Determine the [x, y] coordinate at the center of the cell enclosing the given text.  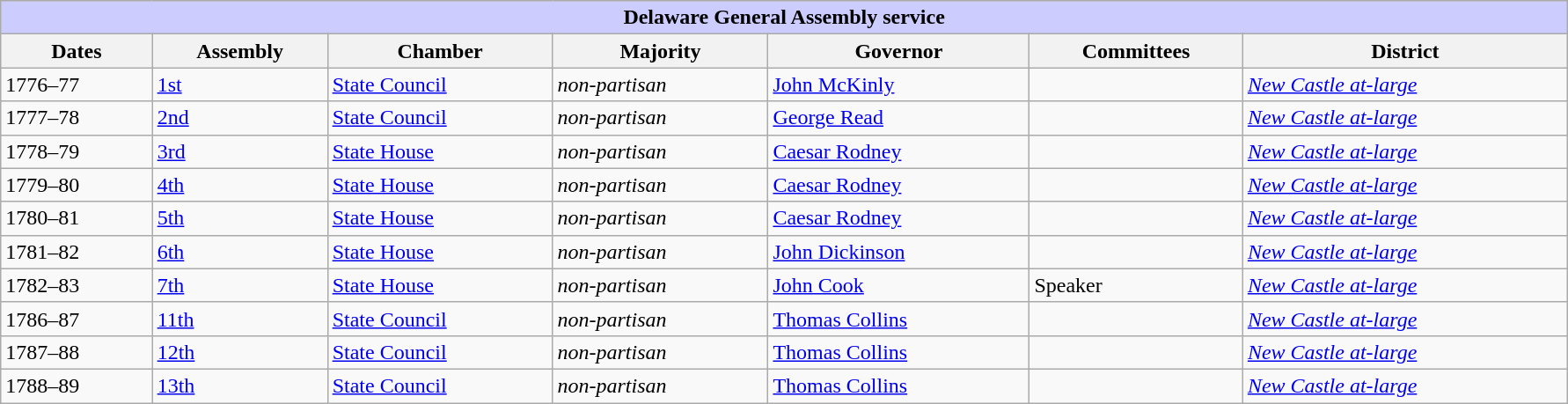
John Cook [899, 285]
Assembly [239, 51]
George Read [899, 118]
3rd [239, 151]
1788–89 [77, 386]
1786–87 [77, 319]
1777–78 [77, 118]
Speaker [1136, 285]
13th [239, 386]
1781–82 [77, 252]
1778–79 [77, 151]
1787–88 [77, 352]
2nd [239, 118]
1776–77 [77, 84]
District [1404, 51]
1779–80 [77, 185]
Majority [660, 51]
4th [239, 185]
John McKinly [899, 84]
6th [239, 252]
Governor [899, 51]
5th [239, 218]
7th [239, 285]
12th [239, 352]
Dates [77, 51]
Committees [1136, 51]
11th [239, 319]
1st [239, 84]
Chamber [440, 51]
Delaware General Assembly service [785, 18]
1780–81 [77, 218]
John Dickinson [899, 252]
1782–83 [77, 285]
